Extract the [X, Y] coordinate from the center of the cell holding the provided text.  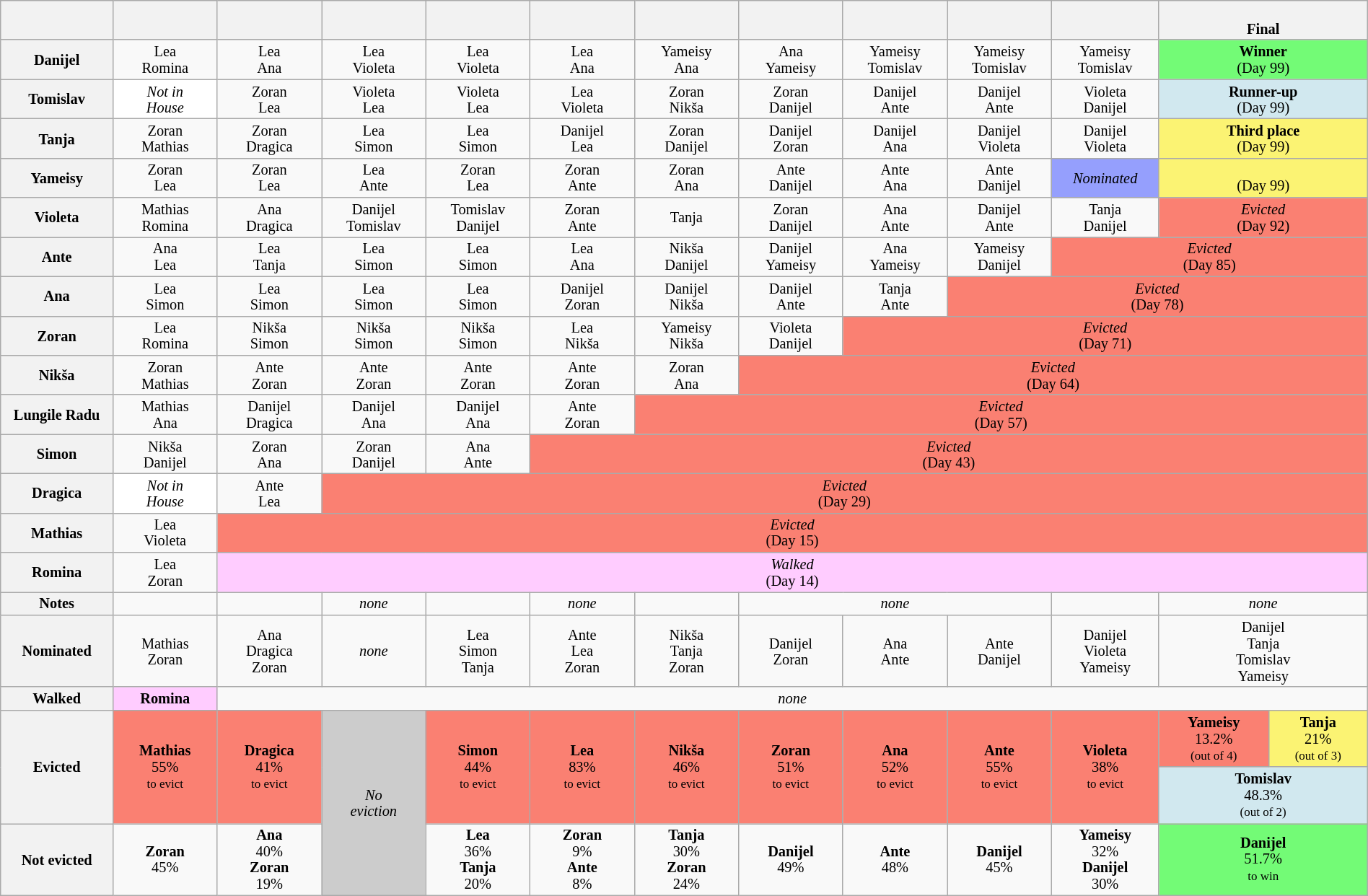
Nikša46% to evict [687, 766]
Final [1263, 20]
YameisyDanijel [1000, 257]
MathiasZoran [166, 651]
Lea36%Tanja20% [478, 859]
Violeta [57, 218]
Zoran [57, 336]
DanijelTanjaTomislavYameisy [1263, 651]
(Day 99) [1263, 177]
Ante [57, 257]
Evicted(Day 15) [792, 532]
Evicted(Day 92) [1263, 218]
TanjaAnte [895, 296]
Walked(Day 14) [792, 573]
LeaTanja [270, 257]
DanijelDragica [270, 414]
Nikša [57, 375]
Runner-up(Day 99) [1263, 100]
Ana52% to evict [895, 766]
Dragica41% to evict [270, 766]
DanijelTomislav [374, 218]
MathiasAna [166, 414]
TomislavDanijel [478, 218]
DanijelYameisy [791, 257]
Ana [57, 296]
Tomislav [57, 100]
Yameisy13.2%(out of 4) [1214, 739]
Tanja30%Zoran24% [687, 859]
DanijelNikša [687, 296]
Danijel49% [791, 859]
Noeviction [374, 802]
Evicted(Day 64) [1053, 375]
Danijel [57, 59]
Walked [57, 698]
Evicted(Day 71) [1105, 336]
AnteAna [895, 177]
LeaSimonTanja [478, 651]
Zoran45% [166, 859]
Evicted(Day 43) [950, 454]
Evicted(Day 29) [845, 493]
Lungile Radu [57, 414]
NikšaTanjaZoran [687, 651]
Lea83% to evict [583, 766]
Third place(Day 99) [1263, 139]
Yameisy32%Danijel30% [1105, 859]
Evicted(Day 85) [1209, 257]
DanijelLea [583, 139]
AnaLea [166, 257]
Ana40%Zoran19% [270, 859]
YameisyAna [687, 59]
Winner(Day 99) [1263, 59]
Notes [57, 603]
Simon [57, 454]
MathiasRomina [166, 218]
ZoranDragica [270, 139]
DanijelVioletaYameisy [1105, 651]
Danijel51.7%to win [1263, 859]
AnaDragica [270, 218]
LeaZoran [166, 573]
Zoran51% to evict [791, 766]
Evicted(Day 78) [1157, 296]
ZoranNikša [687, 100]
YameisyNikša [687, 336]
AnteLeaZoran [583, 651]
Ante55% to evict [1000, 766]
Simon44% to evict [478, 766]
Violeta38% to evict [1105, 766]
LeaAnte [374, 177]
Zoran9%Ante8% [583, 859]
Evicted [57, 766]
AnaDragicaZoran [270, 651]
AnteLea [270, 493]
Yameisy [57, 177]
Not evicted [57, 859]
Dragica [57, 493]
Mathias [57, 532]
Tomislav48.3%(out of 2) [1263, 795]
Ante48% [895, 859]
Evicted(Day 57) [1001, 414]
Mathias55%to evict [166, 766]
TanjaDanijel [1105, 218]
Danijel45% [1000, 859]
LeaNikša [583, 336]
Tanja21%(out of 3) [1317, 739]
